Return the [X, Y] coordinate for the center point of the cell that contains the specified text.  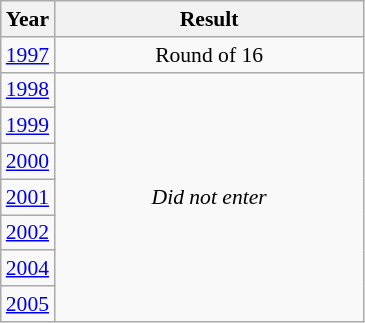
Result [209, 19]
2001 [28, 197]
2004 [28, 269]
1998 [28, 90]
2000 [28, 162]
Round of 16 [209, 55]
Year [28, 19]
1997 [28, 55]
2005 [28, 304]
1999 [28, 126]
Did not enter [209, 196]
2002 [28, 233]
